From the cell containing the given text, extract its center point as (x, y) coordinate. 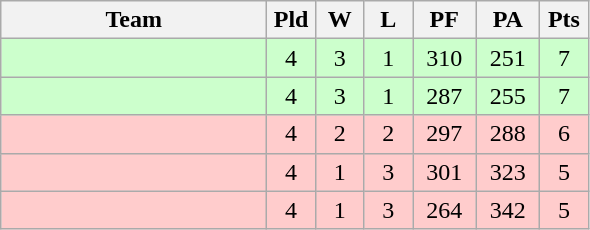
323 (508, 172)
PA (508, 20)
301 (444, 172)
297 (444, 134)
255 (508, 96)
287 (444, 96)
Pld (292, 20)
PF (444, 20)
264 (444, 210)
310 (444, 58)
342 (508, 210)
Team (134, 20)
W (340, 20)
6 (564, 134)
Pts (564, 20)
251 (508, 58)
L (388, 20)
288 (508, 134)
